Search for the cell housing the specified text and yield its (X, Y) center coordinate. 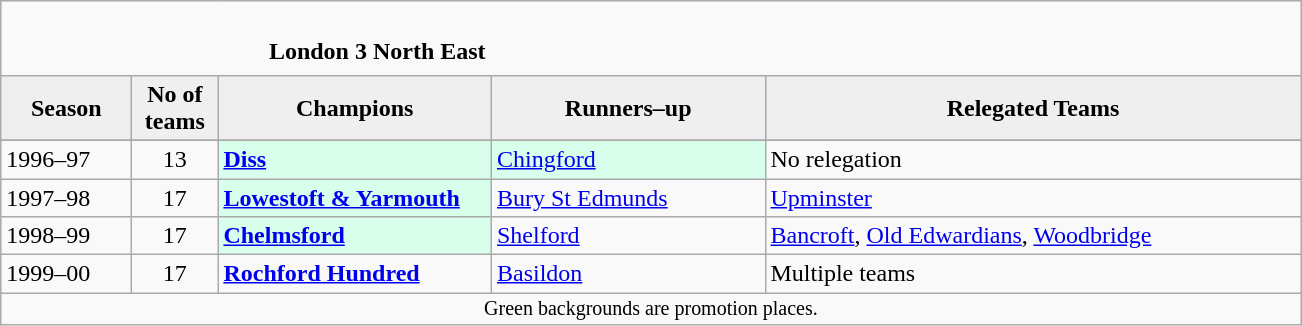
13 (175, 159)
No relegation (1033, 159)
1998–99 (66, 236)
1999–00 (66, 274)
Green backgrounds are promotion places. (651, 310)
Upminster (1033, 197)
Lowestoft & Yarmouth (355, 197)
Champions (355, 108)
1996–97 (66, 159)
Rochford Hundred (355, 274)
No of teams (175, 108)
Diss (355, 159)
Chingford (628, 159)
1997–98 (66, 197)
Season (66, 108)
Bury St Edmunds (628, 197)
Runners–up (628, 108)
Relegated Teams (1033, 108)
Multiple teams (1033, 274)
Bancroft, Old Edwardians, Woodbridge (1033, 236)
Basildon (628, 274)
Shelford (628, 236)
Chelmsford (355, 236)
